Detect which cell encompasses the target text, then output its [x, y] center coordinate. 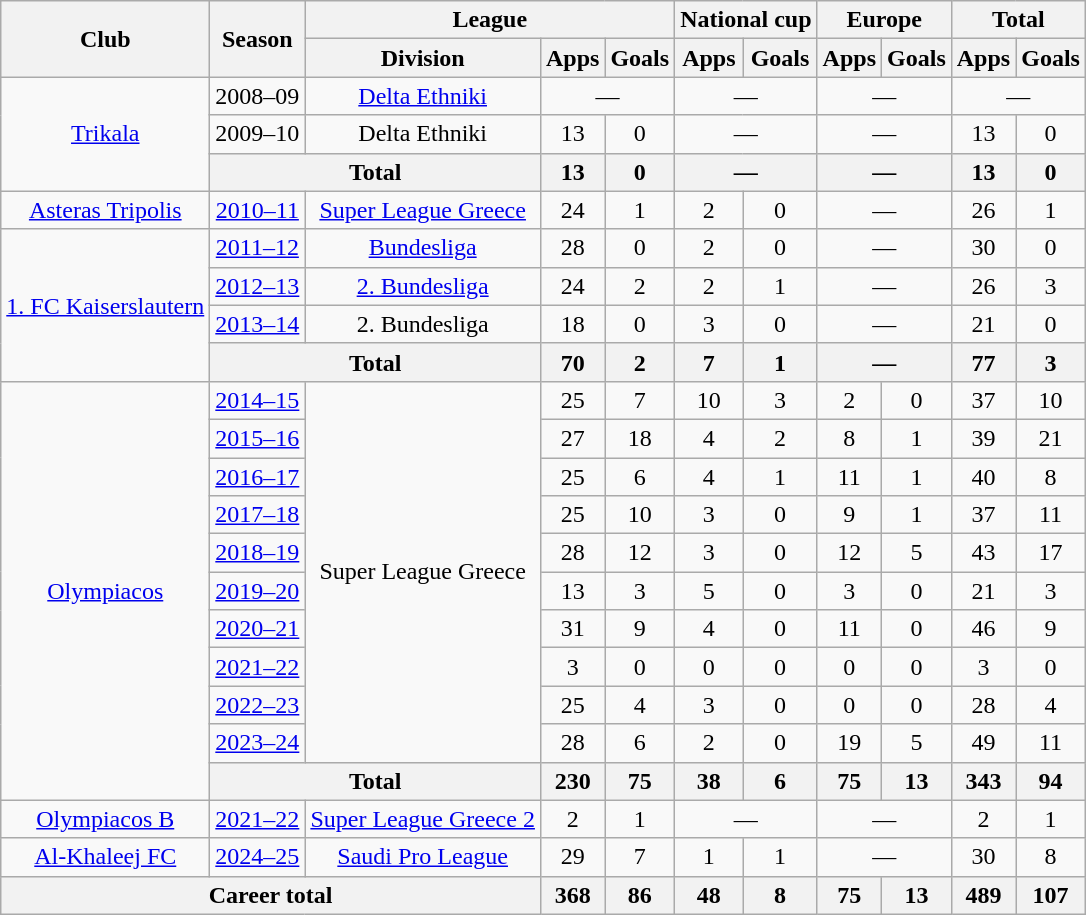
70 [572, 362]
Trikala [106, 134]
2017–18 [258, 515]
489 [983, 895]
2023–24 [258, 743]
2015–16 [258, 438]
368 [572, 895]
2020–21 [258, 629]
2013–14 [258, 324]
Season [258, 39]
343 [983, 781]
2022–23 [258, 705]
2016–17 [258, 477]
League [490, 20]
43 [983, 553]
Club [106, 39]
Olympiacos B [106, 819]
46 [983, 629]
31 [572, 629]
2009–10 [258, 134]
27 [572, 438]
19 [849, 743]
National cup [746, 20]
Super League Greece 2 [423, 819]
2011–12 [258, 248]
Division [423, 58]
17 [1051, 553]
Saudi Pro League [423, 857]
1. FC Kaiserslautern [106, 305]
2012–13 [258, 286]
39 [983, 438]
49 [983, 743]
Europe [884, 20]
48 [709, 895]
29 [572, 857]
Al-Khaleej FC [106, 857]
2018–19 [258, 553]
Bundesliga [423, 248]
230 [572, 781]
2010–11 [258, 210]
2008–09 [258, 96]
94 [1051, 781]
86 [640, 895]
Olympiacos [106, 590]
2019–20 [258, 591]
2024–25 [258, 857]
77 [983, 362]
Career total [271, 895]
2014–15 [258, 400]
38 [709, 781]
40 [983, 477]
Asteras Tripolis [106, 210]
107 [1051, 895]
